Search for the cell housing the specified text and yield its [x, y] center coordinate. 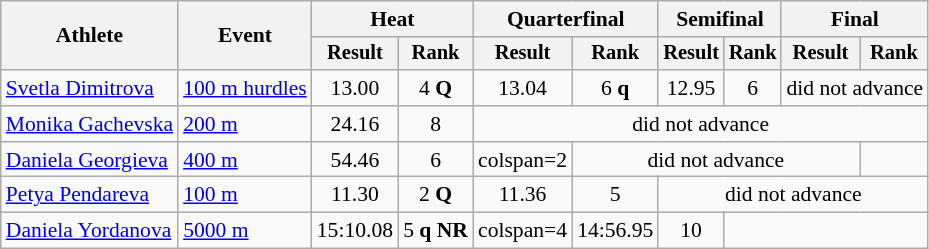
colspan=4 [522, 231]
24.16 [355, 124]
Svetla Dimitrova [90, 88]
400 m [245, 160]
11.30 [355, 195]
11.36 [522, 195]
Monika Gachevska [90, 124]
100 m hurdles [245, 88]
5000 m [245, 231]
Final [854, 19]
Semifinal [720, 19]
2 Q [436, 195]
13.04 [522, 88]
Daniela Georgieva [90, 160]
Petya Pendareva [90, 195]
6 q [615, 88]
100 m [245, 195]
54.46 [355, 160]
Heat [392, 19]
14:56.95 [615, 231]
Daniela Yordanova [90, 231]
Athlete [90, 36]
15:10.08 [355, 231]
8 [436, 124]
colspan=2 [522, 160]
Event [245, 36]
5 [615, 195]
Quarterfinal [566, 19]
5 q NR [436, 231]
200 m [245, 124]
10 [691, 231]
4 Q [436, 88]
13.00 [355, 88]
12.95 [691, 88]
